Provide the (X, Y) coordinate of the cell's center where the given text is located.  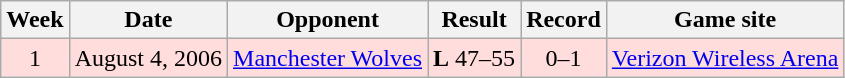
L 47–55 (474, 58)
Week (35, 20)
Opponent (328, 20)
0–1 (564, 58)
Record (564, 20)
August 4, 2006 (148, 58)
Result (474, 20)
Game site (725, 20)
1 (35, 58)
Verizon Wireless Arena (725, 58)
Date (148, 20)
Manchester Wolves (328, 58)
